Capture the cell that displays the provided text and extract its (x, y) central coordinate. 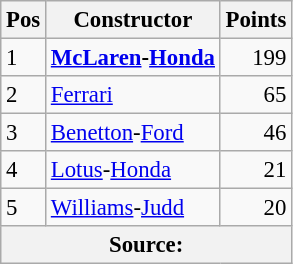
21 (256, 170)
Pos (24, 20)
46 (256, 133)
McLaren-Honda (134, 58)
1 (24, 58)
Ferrari (134, 95)
Williams-Judd (134, 208)
65 (256, 95)
3 (24, 133)
2 (24, 95)
Benetton-Ford (134, 133)
Lotus-Honda (134, 170)
199 (256, 58)
Points (256, 20)
5 (24, 208)
Constructor (134, 20)
4 (24, 170)
20 (256, 208)
Source: (146, 245)
